Identify which cell holds the provided text, then report its [x, y] central coordinate. 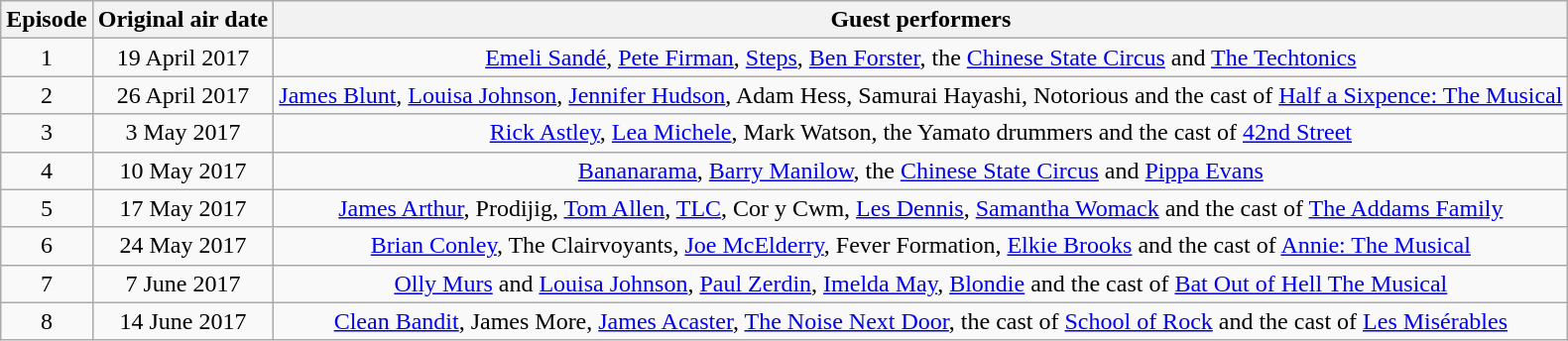
1 [47, 57]
24 May 2017 [182, 246]
Emeli Sandé, Pete Firman, Steps, Ben Forster, the Chinese State Circus and The Techtonics [920, 57]
Original air date [182, 20]
James Arthur, Prodijig, Tom Allen, TLC, Cor y Cwm, Les Dennis, Samantha Womack and the cast of The Addams Family [920, 208]
Bananarama, Barry Manilow, the Chinese State Circus and Pippa Evans [920, 170]
3 [47, 133]
Brian Conley, The Clairvoyants, Joe McElderry, Fever Formation, Elkie Brooks and the cast of Annie: The Musical [920, 246]
James Blunt, Louisa Johnson, Jennifer Hudson, Adam Hess, Samurai Hayashi, Notorious and the cast of Half a Sixpence: The Musical [920, 95]
3 May 2017 [182, 133]
Rick Astley, Lea Michele, Mark Watson, the Yamato drummers and the cast of 42nd Street [920, 133]
4 [47, 170]
Olly Murs and Louisa Johnson, Paul Zerdin, Imelda May, Blondie and the cast of Bat Out of Hell The Musical [920, 284]
Episode [47, 20]
17 May 2017 [182, 208]
8 [47, 321]
5 [47, 208]
6 [47, 246]
7 June 2017 [182, 284]
14 June 2017 [182, 321]
10 May 2017 [182, 170]
Guest performers [920, 20]
26 April 2017 [182, 95]
7 [47, 284]
19 April 2017 [182, 57]
Clean Bandit, James More, James Acaster, The Noise Next Door, the cast of School of Rock and the cast of Les Misérables [920, 321]
2 [47, 95]
